From the cell containing the given text, extract its center point as (X, Y) coordinate. 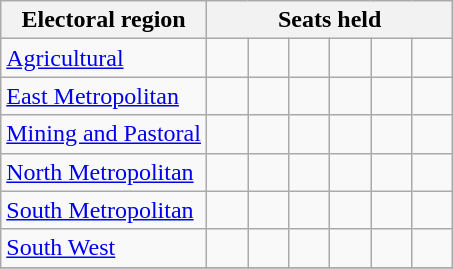
South West (104, 248)
Mining and Pastoral (104, 134)
North Metropolitan (104, 172)
Seats held (329, 20)
South Metropolitan (104, 210)
Agricultural (104, 58)
Electoral region (104, 20)
East Metropolitan (104, 96)
